Pinpoint the cell where the given text exists, returning its (X, Y) midpoint coordinate. 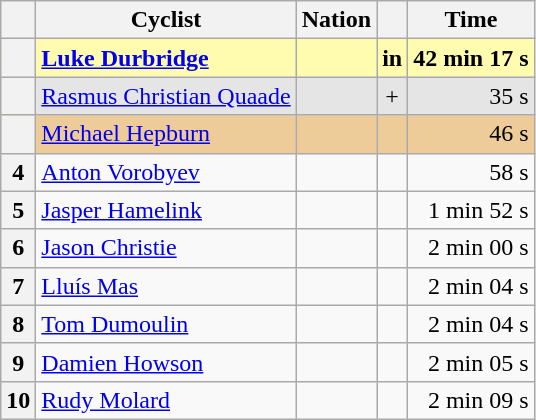
2 min 00 s (471, 248)
Rasmus Christian Quaade (166, 96)
8 (18, 324)
5 (18, 210)
35 s (471, 96)
42 min 17 s (471, 58)
Anton Vorobyev (166, 172)
Cyclist (166, 20)
4 (18, 172)
Rudy Molard (166, 400)
58 s (471, 172)
in (392, 58)
9 (18, 362)
2 min 05 s (471, 362)
Tom Dumoulin (166, 324)
10 (18, 400)
6 (18, 248)
Time (471, 20)
46 s (471, 134)
+ (392, 96)
Lluís Mas (166, 286)
Jason Christie (166, 248)
Jasper Hamelink (166, 210)
1 min 52 s (471, 210)
Michael Hepburn (166, 134)
Luke Durbridge (166, 58)
7 (18, 286)
2 min 09 s (471, 400)
Nation (336, 20)
Damien Howson (166, 362)
